Output the (x, y) coordinate of the center of the cell containing the given text.  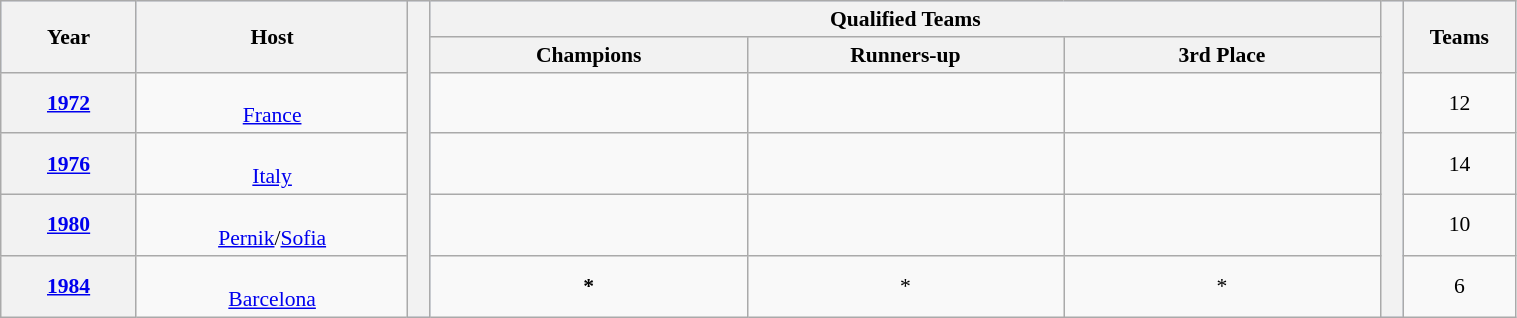
France (272, 102)
Champions (588, 55)
Barcelona (272, 286)
Year (69, 36)
10 (1460, 226)
Runners-up (906, 55)
12 (1460, 102)
Host (272, 36)
Pernik/Sofia (272, 226)
1980 (69, 226)
Qualified Teams (905, 19)
Italy (272, 164)
1984 (69, 286)
14 (1460, 164)
3rd Place (1222, 55)
Teams (1460, 36)
6 (1460, 286)
1976 (69, 164)
1972 (69, 102)
